For the text-containing cell, return its midpoint in [X, Y] coordinate format. 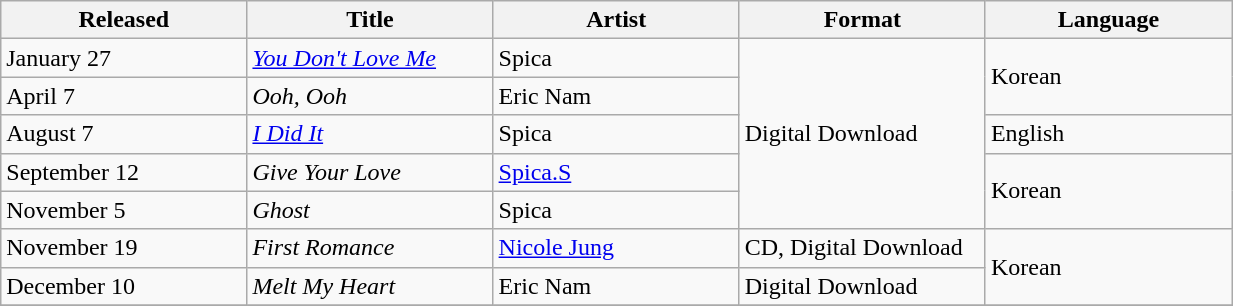
Language [1108, 20]
First Romance [370, 248]
November 5 [124, 210]
Spica.S [616, 172]
Artist [616, 20]
November 19 [124, 248]
Ghost [370, 210]
December 10 [124, 286]
Format [862, 20]
Melt My Heart [370, 286]
I Did It [370, 134]
You Don't Love Me [370, 58]
CD, Digital Download [862, 248]
Nicole Jung [616, 248]
April 7 [124, 96]
January 27 [124, 58]
Title [370, 20]
Give Your Love [370, 172]
English [1108, 134]
September 12 [124, 172]
August 7 [124, 134]
Ooh, Ooh [370, 96]
Released [124, 20]
